Locate the cell with the specified text and output its (X, Y) center coordinate. 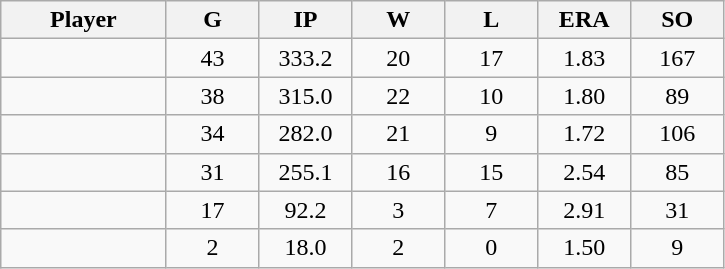
G (212, 20)
282.0 (306, 134)
43 (212, 58)
2.54 (584, 172)
15 (492, 172)
Player (84, 20)
10 (492, 96)
255.1 (306, 172)
21 (398, 134)
1.50 (584, 248)
167 (678, 58)
333.2 (306, 58)
1.80 (584, 96)
ERA (584, 20)
92.2 (306, 210)
22 (398, 96)
2.91 (584, 210)
W (398, 20)
SO (678, 20)
0 (492, 248)
106 (678, 134)
1.83 (584, 58)
3 (398, 210)
L (492, 20)
85 (678, 172)
1.72 (584, 134)
20 (398, 58)
315.0 (306, 96)
34 (212, 134)
IP (306, 20)
7 (492, 210)
18.0 (306, 248)
16 (398, 172)
38 (212, 96)
89 (678, 96)
